Return [X, Y] of the center of cell containing provided text 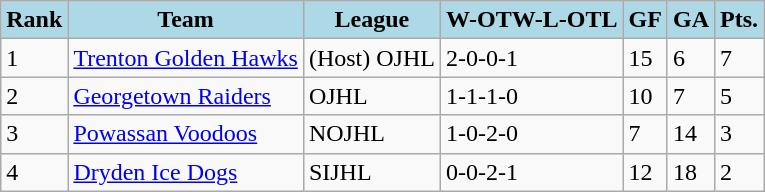
5 [738, 96]
0-0-2-1 [532, 172]
1-0-2-0 [532, 134]
Rank [34, 20]
18 [690, 172]
OJHL [372, 96]
GF [645, 20]
Trenton Golden Hawks [186, 58]
Powassan Voodoos [186, 134]
NOJHL [372, 134]
(Host) OJHL [372, 58]
12 [645, 172]
League [372, 20]
W-OTW-L-OTL [532, 20]
14 [690, 134]
6 [690, 58]
4 [34, 172]
GA [690, 20]
Team [186, 20]
15 [645, 58]
Dryden Ice Dogs [186, 172]
10 [645, 96]
Pts. [738, 20]
2-0-0-1 [532, 58]
1 [34, 58]
1-1-1-0 [532, 96]
SIJHL [372, 172]
Georgetown Raiders [186, 96]
